Extract the (x, y) coordinate from the center of the cell holding the provided text.  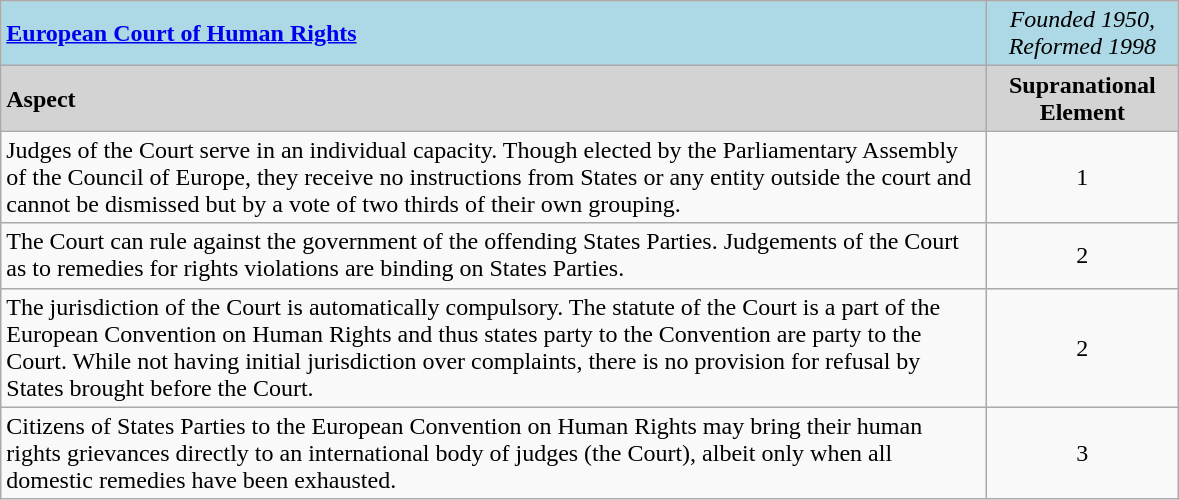
Founded 1950, Reformed 1998 (1082, 34)
3 (1082, 453)
Supranational Element (1082, 98)
Aspect (494, 98)
European Court of Human Rights (494, 34)
1 (1082, 177)
